Scan for the cell matching the given text and deliver its (x, y) coordinate at center. 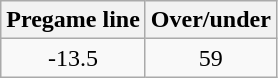
Pregame line (74, 20)
Over/under (210, 20)
59 (210, 58)
-13.5 (74, 58)
